Scan for the cell matching the given text and deliver its [x, y] coordinate at center. 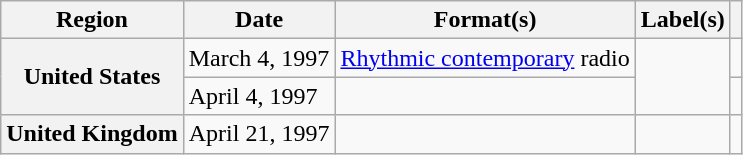
Date [259, 20]
April 4, 1997 [259, 96]
United Kingdom [92, 134]
Label(s) [682, 20]
April 21, 1997 [259, 134]
Format(s) [485, 20]
United States [92, 77]
March 4, 1997 [259, 58]
Region [92, 20]
Rhythmic contemporary radio [485, 58]
